Pinpoint the cell where the given text exists, returning its (X, Y) midpoint coordinate. 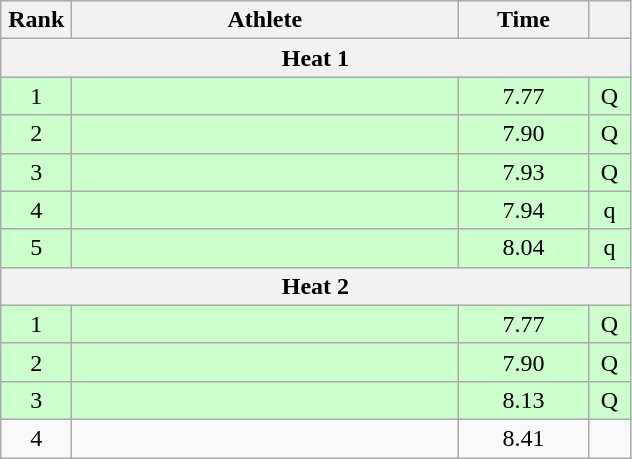
5 (36, 248)
8.04 (524, 248)
Heat 2 (316, 286)
8.41 (524, 438)
Rank (36, 20)
Athlete (265, 20)
Heat 1 (316, 58)
7.93 (524, 172)
Time (524, 20)
7.94 (524, 210)
8.13 (524, 400)
